Detect which cell encompasses the target text, then output its (x, y) center coordinate. 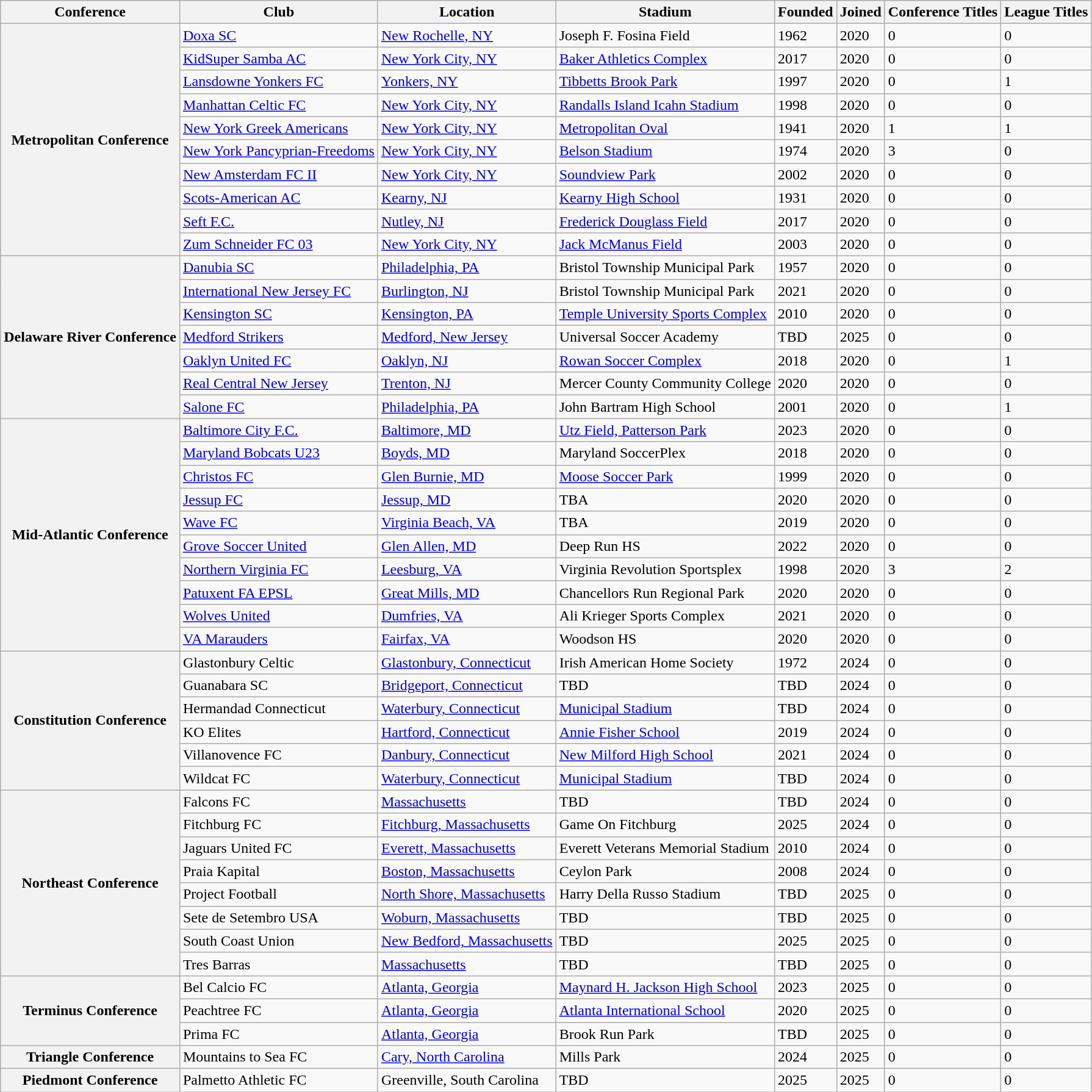
Mercer County Community College (665, 384)
Randalls Island Icahn Stadium (665, 105)
Wildcat FC (278, 778)
Medford Strikers (278, 337)
South Coast Union (278, 941)
Triangle Conference (90, 1057)
Conference (90, 12)
2008 (805, 871)
Metropolitan Oval (665, 128)
Cary, North Carolina (467, 1057)
Falcons FC (278, 802)
Conference Titles (943, 12)
Virginia Beach, VA (467, 523)
1997 (805, 82)
Game On Fitchburg (665, 825)
1962 (805, 35)
New York Greek Americans (278, 128)
Joseph F. Fosina Field (665, 35)
Bridgeport, Connecticut (467, 686)
Wave FC (278, 523)
Kearny, NJ (467, 198)
Utz Field, Patterson Park (665, 430)
Manhattan Celtic FC (278, 105)
Wolves United (278, 616)
Glen Burnie, MD (467, 476)
Great Mills, MD (467, 592)
Universal Soccer Academy (665, 337)
Kensington, PA (467, 314)
Baltimore, MD (467, 430)
Ali Krieger Sports Complex (665, 616)
Tres Barras (278, 964)
Medford, New Jersey (467, 337)
Woburn, Massachusetts (467, 918)
Brook Run Park (665, 1034)
Moose Soccer Park (665, 476)
Frederick Douglass Field (665, 221)
2 (1046, 569)
Everett, Massachusetts (467, 848)
New Rochelle, NY (467, 35)
Fitchburg, Massachusetts (467, 825)
1974 (805, 151)
KidSuper Samba AC (278, 59)
Christos FC (278, 476)
Tibbetts Brook Park (665, 82)
Kensington SC (278, 314)
1999 (805, 476)
Fitchburg FC (278, 825)
New Milford High School (665, 755)
Ceylon Park (665, 871)
Stadium (665, 12)
Boyds, MD (467, 453)
Temple University Sports Complex (665, 314)
Zum Schneider FC 03 (278, 244)
Glen Allen, MD (467, 546)
Oaklyn United FC (278, 361)
2022 (805, 546)
Yonkers, NY (467, 82)
Danbury, Connecticut (467, 755)
Hartford, Connecticut (467, 732)
Burlington, NJ (467, 291)
Danubia SC (278, 267)
Jessup FC (278, 500)
Belson Stadium (665, 151)
VA Marauders (278, 639)
1957 (805, 267)
2001 (805, 407)
Jessup, MD (467, 500)
2002 (805, 174)
International New Jersey FC (278, 291)
Metropolitan Conference (90, 140)
Trenton, NJ (467, 384)
Chancellors Run Regional Park (665, 592)
Harry Della Russo Stadium (665, 894)
Irish American Home Society (665, 662)
Maryland Bobcats U23 (278, 453)
2003 (805, 244)
Palmetto Athletic FC (278, 1080)
Terminus Conference (90, 1010)
Praia Kapital (278, 871)
Baker Athletics Complex (665, 59)
Joined (860, 12)
Delaware River Conference (90, 337)
John Bartram High School (665, 407)
Jack McManus Field (665, 244)
Glastonbury Celtic (278, 662)
Dumfries, VA (467, 616)
1972 (805, 662)
Mid-Atlantic Conference (90, 534)
Leesburg, VA (467, 569)
Seft F.C. (278, 221)
Nutley, NJ (467, 221)
Project Football (278, 894)
Baltimore City F.C. (278, 430)
1941 (805, 128)
KO Elites (278, 732)
New Amsterdam FC II (278, 174)
Everett Veterans Memorial Stadium (665, 848)
Glastonbury, Connecticut (467, 662)
Soundview Park (665, 174)
Villanovence FC (278, 755)
Fairfax, VA (467, 639)
Jaguars United FC (278, 848)
1931 (805, 198)
Mills Park (665, 1057)
Bel Calcio FC (278, 987)
Prima FC (278, 1034)
Rowan Soccer Complex (665, 361)
Virginia Revolution Sportsplex (665, 569)
Woodson HS (665, 639)
New Bedford, Massachusetts (467, 941)
Patuxent FA EPSL (278, 592)
Oaklyn, NJ (467, 361)
Kearny High School (665, 198)
Annie Fisher School (665, 732)
Lansdowne Yonkers FC (278, 82)
Location (467, 12)
Real Central New Jersey (278, 384)
Founded (805, 12)
Piedmont Conference (90, 1080)
Atlanta International School (665, 1010)
North Shore, Massachusetts (467, 894)
Scots-American AC (278, 198)
Sete de Setembro USA (278, 918)
Northern Virginia FC (278, 569)
Guanabara SC (278, 686)
Club (278, 12)
Doxa SC (278, 35)
Deep Run HS (665, 546)
Greenville, South Carolina (467, 1080)
Constitution Conference (90, 720)
Mountains to Sea FC (278, 1057)
Maynard H. Jackson High School (665, 987)
League Titles (1046, 12)
Northeast Conference (90, 883)
New York Pancyprian-Freedoms (278, 151)
Grove Soccer United (278, 546)
Hermandad Connecticut (278, 709)
Salone FC (278, 407)
Peachtree FC (278, 1010)
Maryland SoccerPlex (665, 453)
Boston, Massachusetts (467, 871)
